Scan for the cell matching the given text and deliver its (x, y) coordinate at center. 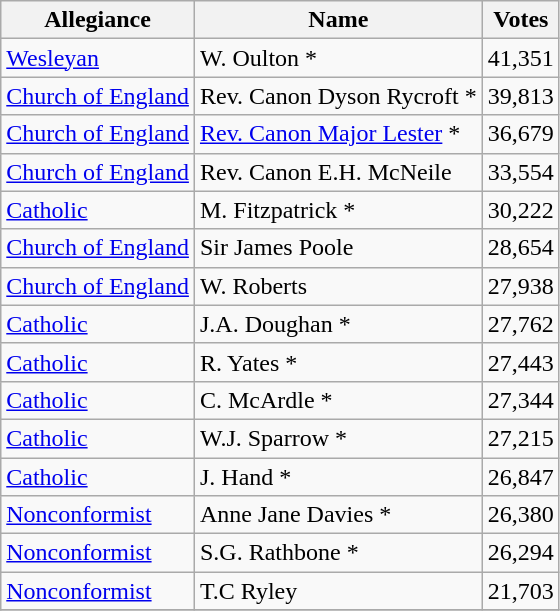
T.C Ryley (338, 591)
26,847 (520, 477)
26,380 (520, 515)
27,762 (520, 324)
Anne Jane Davies * (338, 515)
36,679 (520, 134)
21,703 (520, 591)
27,215 (520, 438)
33,554 (520, 172)
J. Hand * (338, 477)
39,813 (520, 96)
26,294 (520, 553)
Wesleyan (98, 58)
W.J. Sparrow * (338, 438)
Rev. Canon Major Lester * (338, 134)
J.A. Doughan * (338, 324)
Allegiance (98, 20)
Votes (520, 20)
W. Roberts (338, 286)
S.G. Rathbone * (338, 553)
C. McArdle * (338, 400)
41,351 (520, 58)
Rev. Canon Dyson Rycroft * (338, 96)
M. Fitzpatrick * (338, 210)
Rev. Canon E.H. McNeile (338, 172)
W. Oulton * (338, 58)
Sir James Poole (338, 248)
27,344 (520, 400)
27,443 (520, 362)
28,654 (520, 248)
Name (338, 20)
27,938 (520, 286)
30,222 (520, 210)
R. Yates * (338, 362)
